Find where the given text appears and provide that cell's center as [x, y] coordinate. 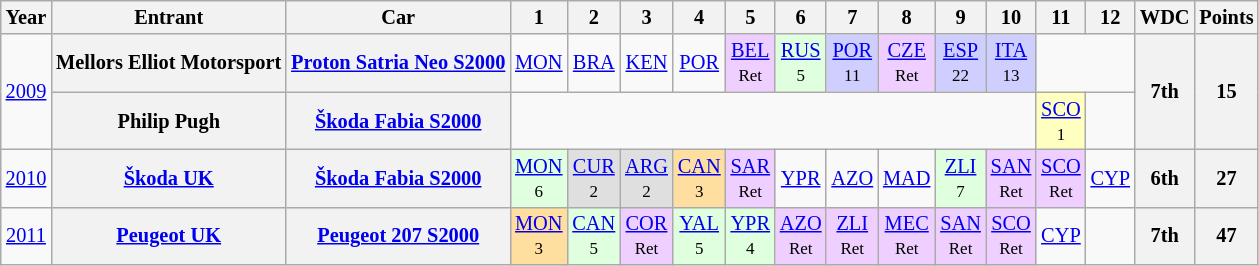
POR11 [852, 63]
Peugeot UK [168, 236]
CAN3 [700, 178]
47 [1226, 236]
6th [1165, 178]
MECRet [906, 236]
AZO [852, 178]
4 [700, 17]
Philip Pugh [168, 121]
Points [1226, 17]
MON [538, 63]
ZLI7 [960, 178]
10 [1011, 17]
ARG2 [646, 178]
MAD [906, 178]
CUR2 [594, 178]
POR [700, 63]
11 [1060, 17]
15 [1226, 92]
2 [594, 17]
Škoda UK [168, 178]
YPR [801, 178]
7 [852, 17]
Year [26, 17]
MON6 [538, 178]
2010 [26, 178]
MON3 [538, 236]
ITA13 [1011, 63]
3 [646, 17]
2009 [26, 92]
ZLIRet [852, 236]
CORRet [646, 236]
Car [398, 17]
6 [801, 17]
KEN [646, 63]
5 [750, 17]
YPR4 [750, 236]
YAL5 [700, 236]
2011 [26, 236]
CZERet [906, 63]
RUS5 [801, 63]
1 [538, 17]
SCO1 [1060, 121]
27 [1226, 178]
Mellors Elliot Motorsport [168, 63]
9 [960, 17]
CAN5 [594, 236]
12 [1110, 17]
ESP22 [960, 63]
Entrant [168, 17]
BRA [594, 63]
8 [906, 17]
BELRet [750, 63]
Proton Satria Neo S2000 [398, 63]
Peugeot 207 S2000 [398, 236]
AZORet [801, 236]
WDC [1165, 17]
SARRet [750, 178]
